Pinpoint the cell where the given text exists, returning its [x, y] midpoint coordinate. 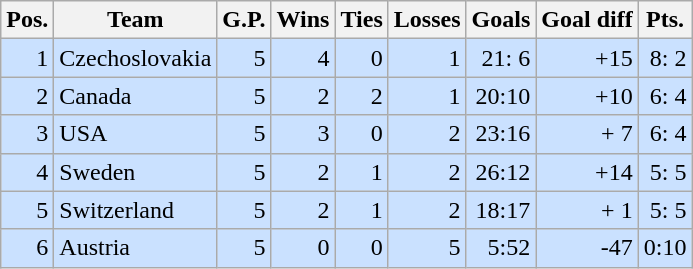
6 [28, 248]
Czechoslovakia [136, 58]
Goals [501, 20]
Team [136, 20]
Goal diff [587, 20]
Ties [362, 20]
5:52 [501, 248]
+10 [587, 96]
21: 6 [501, 58]
Losses [427, 20]
+ 1 [587, 210]
Sweden [136, 172]
8: 2 [665, 58]
Switzerland [136, 210]
G.P. [244, 20]
18:17 [501, 210]
Canada [136, 96]
0:10 [665, 248]
23:16 [501, 134]
-47 [587, 248]
Austria [136, 248]
+ 7 [587, 134]
+14 [587, 172]
26:12 [501, 172]
Wins [303, 20]
USA [136, 134]
20:10 [501, 96]
+15 [587, 58]
Pts. [665, 20]
Pos. [28, 20]
